From the cell containing the given text, extract its center point as (x, y) coordinate. 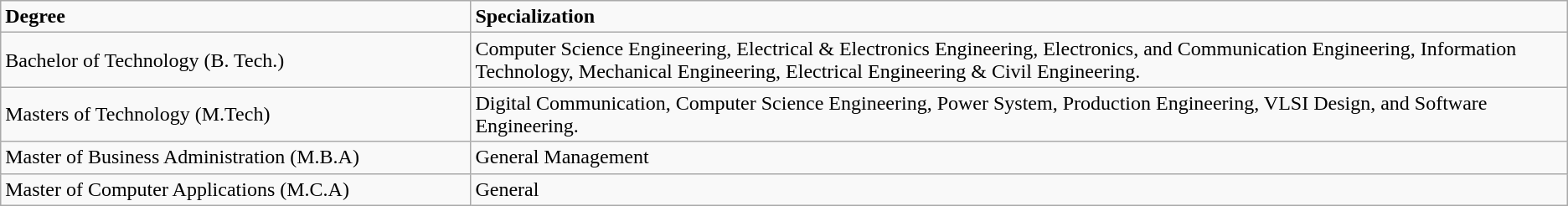
General (1019, 189)
Digital Communication, Computer Science Engineering, Power System, Production Engineering, VLSI Design, and Software Engineering. (1019, 114)
Master of Computer Applications (M.C.A) (236, 189)
General Management (1019, 157)
Bachelor of Technology (B. Tech.) (236, 60)
Degree (236, 17)
Masters of Technology (M.Tech) (236, 114)
Specialization (1019, 17)
Master of Business Administration (M.B.A) (236, 157)
